Find where the given text appears and provide that cell's center as (x, y) coordinate. 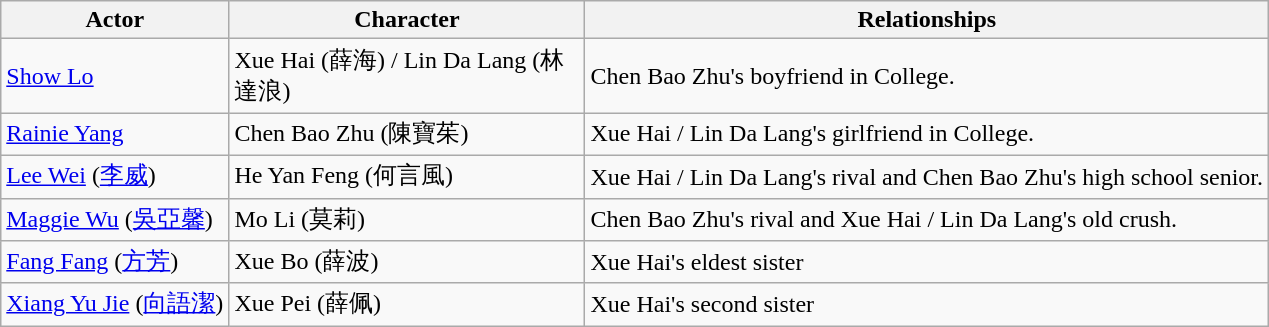
He Yan Feng (何言風) (407, 176)
Maggie Wu (吳亞馨) (115, 220)
Chen Bao Zhu's rival and Xue Hai / Lin Da Lang's old crush. (927, 220)
Chen Bao Zhu's boyfriend in College. (927, 76)
Actor (115, 20)
Chen Bao Zhu (陳寶茱) (407, 134)
Xue Hai's second sister (927, 304)
Xue Hai / Lin Da Lang's rival and Chen Bao Zhu's high school senior. (927, 176)
Xue Pei (薛佩) (407, 304)
Show Lo (115, 76)
Relationships (927, 20)
Xiang Yu Jie (向語潔) (115, 304)
Mo Li (莫莉) (407, 220)
Xue Bo (薛波) (407, 262)
Xue Hai's eldest sister (927, 262)
Xue Hai / Lin Da Lang's girlfriend in College. (927, 134)
Rainie Yang (115, 134)
Character (407, 20)
Xue Hai (薛海) / Lin Da Lang (林達浪) (407, 76)
Fang Fang (方芳) (115, 262)
Lee Wei (李威) (115, 176)
